Find where the given text appears and provide that cell's center as (x, y) coordinate. 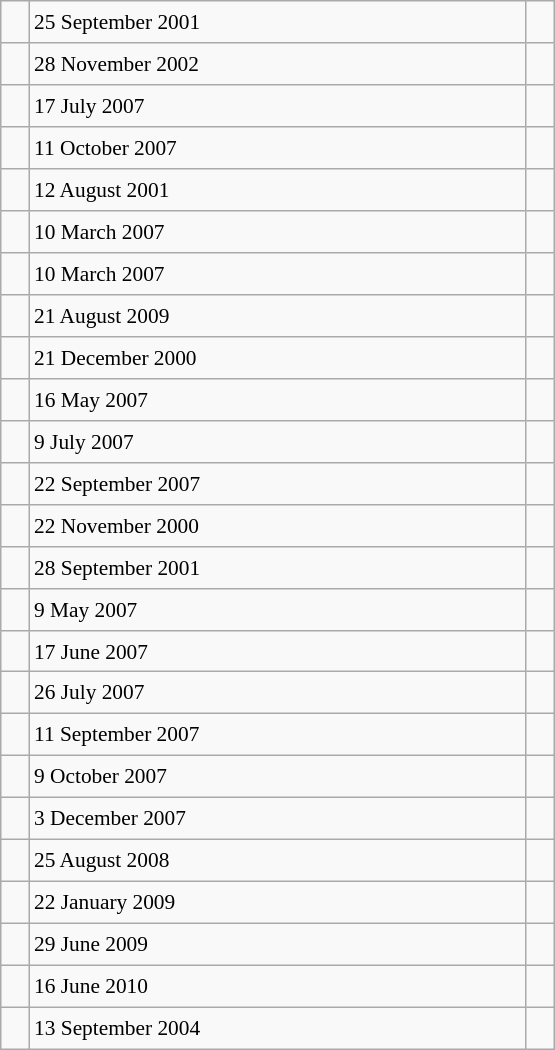
28 September 2001 (278, 567)
26 July 2007 (278, 693)
17 June 2007 (278, 651)
25 September 2001 (278, 22)
9 October 2007 (278, 777)
22 November 2000 (278, 525)
16 May 2007 (278, 399)
17 July 2007 (278, 106)
9 July 2007 (278, 441)
22 January 2009 (278, 903)
16 June 2010 (278, 986)
12 August 2001 (278, 190)
9 May 2007 (278, 609)
11 September 2007 (278, 735)
25 August 2008 (278, 861)
3 December 2007 (278, 819)
29 June 2009 (278, 945)
21 August 2009 (278, 316)
11 October 2007 (278, 148)
28 November 2002 (278, 64)
22 September 2007 (278, 483)
13 September 2004 (278, 1028)
21 December 2000 (278, 358)
